Pinpoint the cell where the given text exists, returning its [x, y] midpoint coordinate. 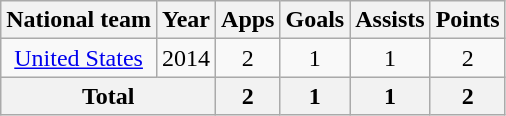
Points [468, 20]
2014 [186, 58]
National team [79, 20]
Assists [390, 20]
Total [108, 96]
Apps [248, 20]
Goals [315, 20]
Year [186, 20]
United States [79, 58]
